For the text-containing cell, return its midpoint in (X, Y) coordinate format. 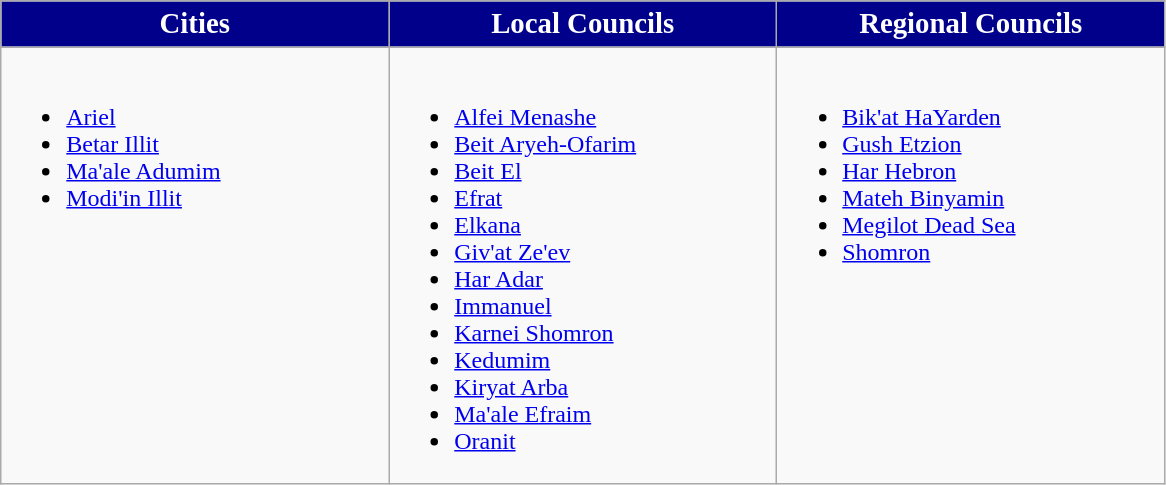
Local Councils (583, 24)
ArielBetar IllitMa'ale AdumimModi'in Illit (195, 266)
Bik'at HaYardenGush EtzionHar HebronMateh BinyaminMegilot Dead SeaShomron (971, 266)
Alfei MenasheBeit Aryeh-OfarimBeit ElEfratElkanaGiv'at Ze'evHar AdarImmanuelKarnei ShomronKedumimKiryat ArbaMa'ale EfraimOranit (583, 266)
Regional Councils (971, 24)
Cities (195, 24)
